For the text-containing cell, return its midpoint in (x, y) coordinate format. 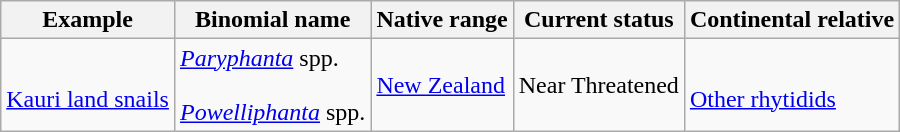
New Zealand (442, 85)
Other rhytidids (792, 85)
Kauri land snails (88, 85)
Example (88, 20)
Current status (598, 20)
Binomial name (272, 20)
Paryphanta spp.Powelliphanta spp. (272, 85)
Near Threatened (598, 85)
Continental relative (792, 20)
Native range (442, 20)
